Identify which cell holds the provided text, then report its (x, y) central coordinate. 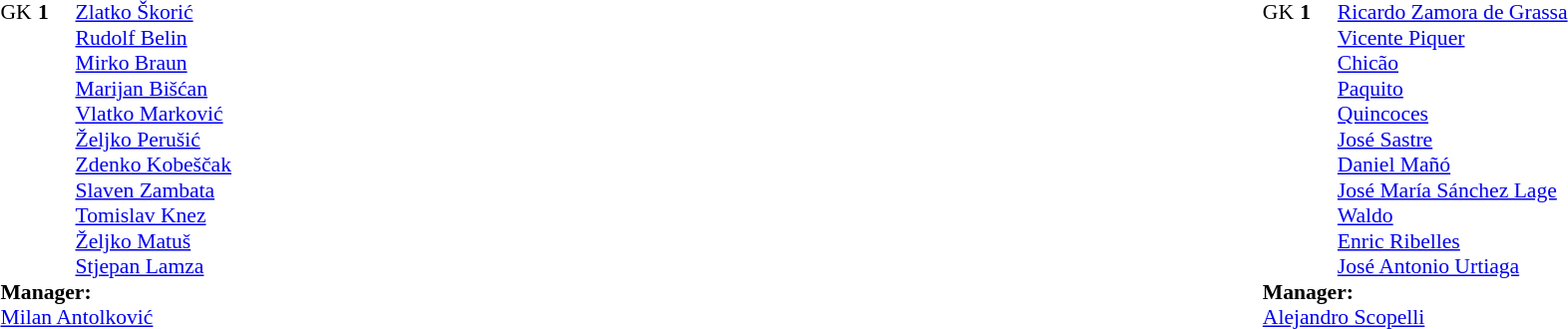
Vicente Piquer (1452, 38)
José María Sánchez Lage (1452, 190)
Rudolf Belin (154, 38)
Željko Perušić (154, 140)
Mirko Braun (154, 63)
Željko Matuš (154, 241)
Quincoces (1452, 115)
Enric Ribelles (1452, 241)
Zdenko Kobeščak (154, 164)
Stjepan Lamza (154, 266)
Vlatko Marković (154, 115)
Slaven Zambata (154, 190)
Tomislav Knez (154, 216)
Waldo (1452, 216)
Paquito (1452, 89)
Marijan Bišćan (154, 89)
José Sastre (1452, 140)
Zlatko Škorić (154, 13)
José Antonio Urtiaga (1452, 266)
Ricardo Zamora de Grassa (1452, 13)
Daniel Mañó (1452, 164)
Chicão (1452, 63)
